Provide the [x, y] coordinate of the cell's center where the given text is located.  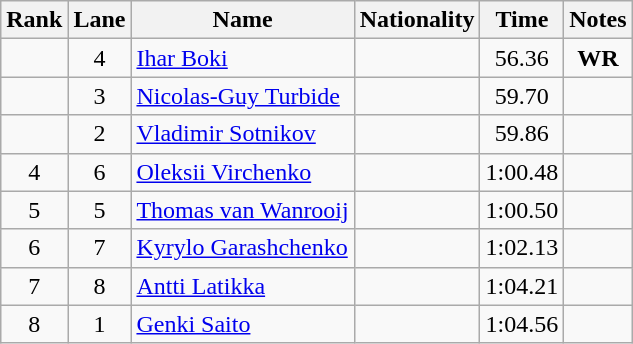
59.86 [522, 134]
1:04.56 [522, 324]
1:04.21 [522, 286]
1:02.13 [522, 248]
2 [100, 134]
Time [522, 20]
Nicolas-Guy Turbide [242, 96]
Name [242, 20]
56.36 [522, 58]
Ihar Boki [242, 58]
Thomas van Wanrooij [242, 210]
Oleksii Virchenko [242, 172]
1:00.50 [522, 210]
Vladimir Sotnikov [242, 134]
1 [100, 324]
Nationality [417, 20]
Notes [598, 20]
Lane [100, 20]
WR [598, 58]
59.70 [522, 96]
3 [100, 96]
Kyrylo Garashchenko [242, 248]
Genki Saito [242, 324]
Antti Latikka [242, 286]
1:00.48 [522, 172]
Rank [34, 20]
